Search for the cell housing the specified text and yield its (x, y) center coordinate. 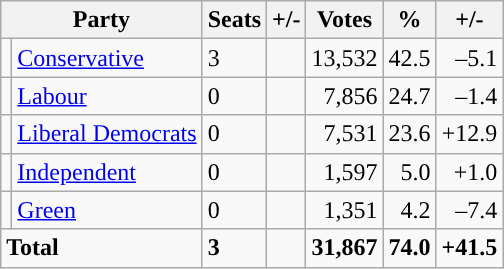
Total (102, 248)
Labour (107, 96)
+12.9 (470, 134)
7,856 (344, 96)
5.0 (410, 172)
24.7 (410, 96)
7,531 (344, 134)
13,532 (344, 58)
Party (102, 20)
1,351 (344, 210)
Independent (107, 172)
+1.0 (470, 172)
42.5 (410, 58)
31,867 (344, 248)
% (410, 20)
74.0 (410, 248)
23.6 (410, 134)
Green (107, 210)
Conservative (107, 58)
1,597 (344, 172)
–1.4 (470, 96)
Votes (344, 20)
4.2 (410, 210)
Liberal Democrats (107, 134)
Seats (234, 20)
+41.5 (470, 248)
–5.1 (470, 58)
–7.4 (470, 210)
